Identify which cell holds the provided text, then report its [x, y] central coordinate. 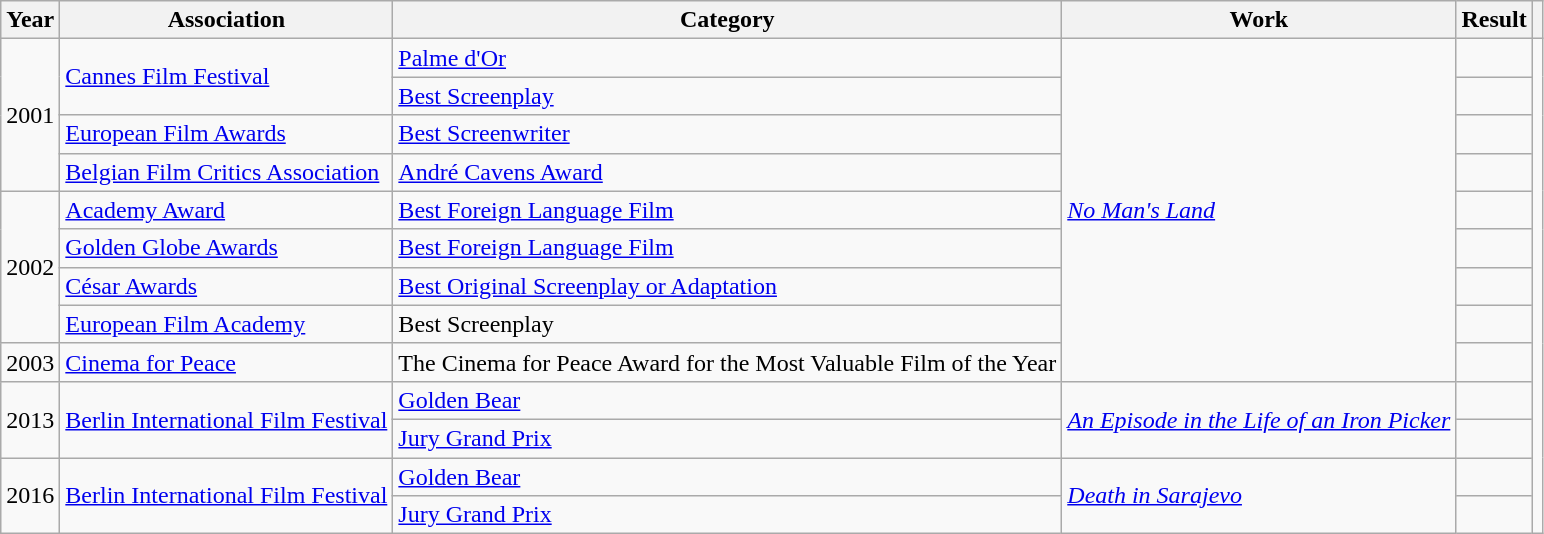
European Film Academy [226, 324]
The Cinema for Peace Award for the Most Valuable Film of the Year [728, 362]
2013 [30, 419]
Work [1259, 20]
Cinema for Peace [226, 362]
Palme d'Or [728, 58]
Golden Globe Awards [226, 248]
André Cavens Award [728, 172]
2016 [30, 496]
Best Original Screenplay or Adaptation [728, 286]
Category [728, 20]
Result [1494, 20]
An Episode in the Life of an Iron Picker [1259, 419]
Belgian Film Critics Association [226, 172]
No Man's Land [1259, 210]
2001 [30, 115]
César Awards [226, 286]
European Film Awards [226, 134]
2003 [30, 362]
Academy Award [226, 210]
Cannes Film Festival [226, 77]
2002 [30, 267]
Death in Sarajevo [1259, 496]
Year [30, 20]
Best Screenwriter [728, 134]
Association [226, 20]
